From the cell containing the given text, extract its center point as (X, Y) coordinate. 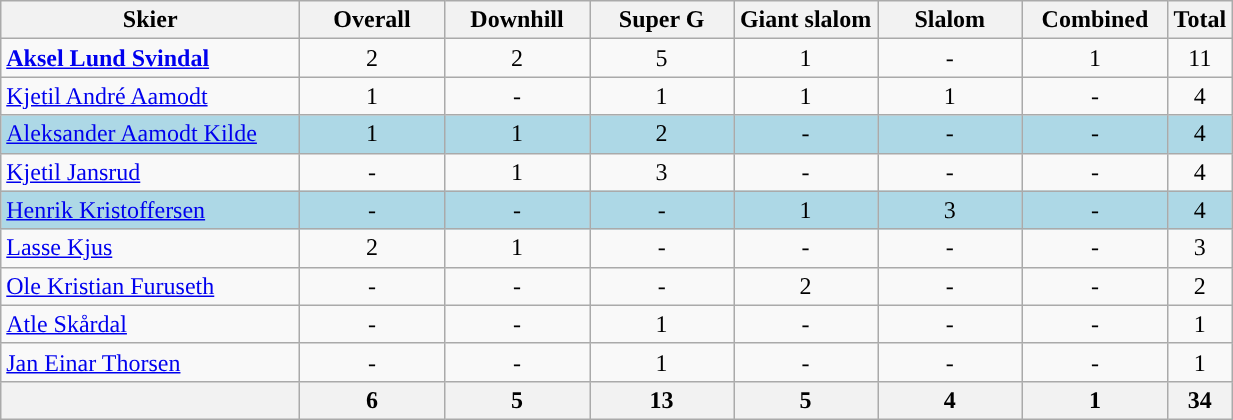
Aleksander Aamodt Kilde (150, 134)
13 (662, 400)
Jan Einar Thorsen (150, 362)
Kjetil André Aamodt (150, 96)
Downhill (516, 20)
Henrik Kristoffersen (150, 210)
34 (1200, 400)
Giant slalom (806, 20)
Combined (1095, 20)
Lasse Kjus (150, 248)
Super G (662, 20)
Aksel Lund Svindal (150, 58)
Atle Skårdal (150, 324)
Overall (372, 20)
Kjetil Jansrud (150, 172)
11 (1200, 58)
Ole Kristian Furuseth (150, 286)
Total (1200, 20)
6 (372, 400)
Slalom (950, 20)
Skier (150, 20)
